From the cell containing the given text, extract its center point as (X, Y) coordinate. 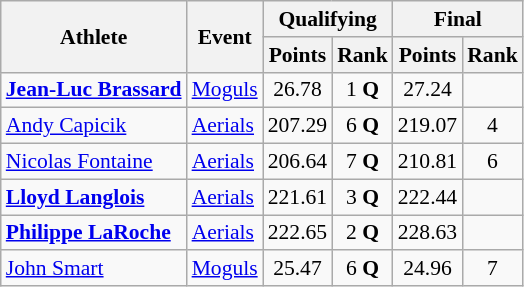
2 Q (362, 233)
26.78 (298, 90)
3 Q (362, 197)
222.65 (298, 233)
7 Q (362, 162)
Philippe LaRoche (94, 233)
222.44 (428, 197)
Final (458, 19)
4 (492, 126)
7 (492, 269)
206.64 (298, 162)
210.81 (428, 162)
6 (492, 162)
25.47 (298, 269)
Event (225, 36)
John Smart (94, 269)
Athlete (94, 36)
221.61 (298, 197)
1 Q (362, 90)
Jean-Luc Brassard (94, 90)
Andy Capicik (94, 126)
207.29 (298, 126)
Lloyd Langlois (94, 197)
27.24 (428, 90)
228.63 (428, 233)
Qualifying (328, 19)
24.96 (428, 269)
219.07 (428, 126)
Nicolas Fontaine (94, 162)
